Find where the given text appears and provide that cell's center as (X, Y) coordinate. 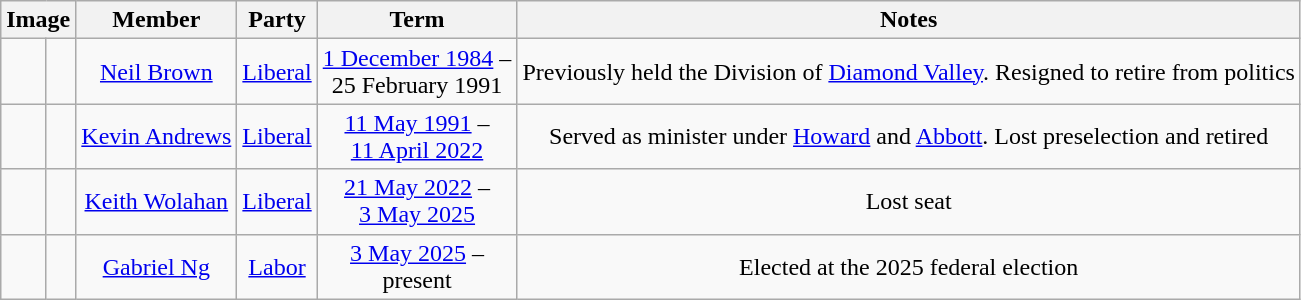
Image (38, 20)
Neil Brown (156, 72)
Member (156, 20)
Kevin Andrews (156, 136)
Gabriel Ng (156, 266)
Previously held the Division of Diamond Valley. Resigned to retire from politics (909, 72)
11 May 1991 –11 April 2022 (417, 136)
Elected at the 2025 federal election (909, 266)
21 May 2022 –3 May 2025 (417, 202)
Served as minister under Howard and Abbott. Lost preselection and retired (909, 136)
3 May 2025 –present (417, 266)
Lost seat (909, 202)
Notes (909, 20)
1 December 1984 –25 February 1991 (417, 72)
Keith Wolahan (156, 202)
Party (277, 20)
Labor (277, 266)
Term (417, 20)
